Determine the (x, y) coordinate at the center of the cell enclosing the given text.  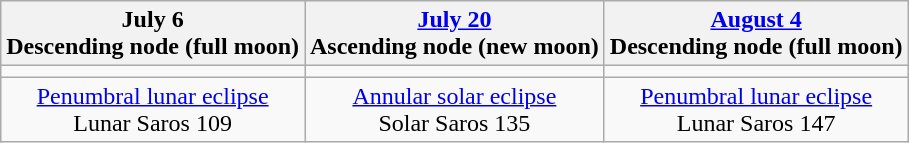
July 20Ascending node (new moon) (454, 34)
Annular solar eclipseSolar Saros 135 (454, 110)
July 6Descending node (full moon) (153, 34)
August 4Descending node (full moon) (756, 34)
Penumbral lunar eclipseLunar Saros 147 (756, 110)
Penumbral lunar eclipseLunar Saros 109 (153, 110)
